Return the (X, Y) coordinate for the center point of the cell that contains the specified text.  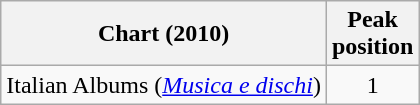
Italian Albums (Musica e dischi) (164, 85)
Chart (2010) (164, 34)
1 (372, 85)
Peakposition (372, 34)
